Detect which cell encompasses the target text, then output its [x, y] center coordinate. 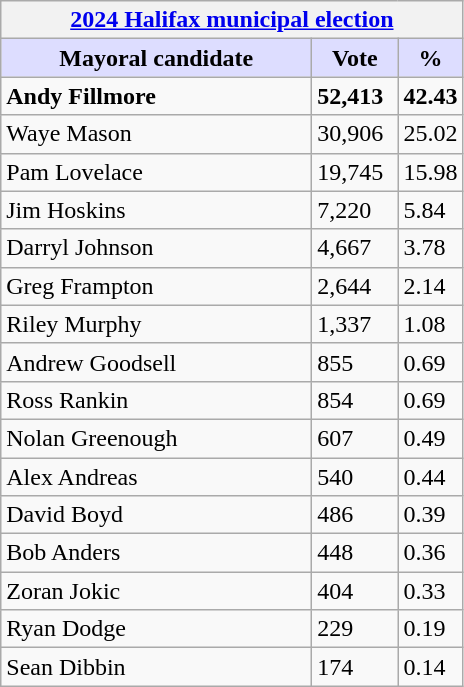
Alex Andreas [156, 477]
Jim Hoskins [156, 210]
540 [355, 477]
Waye Mason [156, 134]
2.14 [430, 286]
Mayoral candidate [156, 58]
7,220 [355, 210]
52,413 [355, 96]
448 [355, 553]
25.02 [430, 134]
Andrew Goodsell [156, 362]
0.49 [430, 438]
4,667 [355, 248]
3.78 [430, 248]
5.84 [430, 210]
Nolan Greenough [156, 438]
Sean Dibbin [156, 667]
Vote [355, 58]
David Boyd [156, 515]
Ross Rankin [156, 400]
0.39 [430, 515]
0.36 [430, 553]
Pam Lovelace [156, 172]
0.19 [430, 629]
1,337 [355, 324]
Darryl Johnson [156, 248]
0.33 [430, 591]
42.43 [430, 96]
15.98 [430, 172]
0.14 [430, 667]
229 [355, 629]
0.44 [430, 477]
Ryan Dodge [156, 629]
2,644 [355, 286]
Riley Murphy [156, 324]
855 [355, 362]
174 [355, 667]
404 [355, 591]
Zoran Jokic [156, 591]
Greg Frampton [156, 286]
Bob Anders [156, 553]
19,745 [355, 172]
% [430, 58]
486 [355, 515]
854 [355, 400]
2024 Halifax municipal election [232, 20]
30,906 [355, 134]
607 [355, 438]
Andy Fillmore [156, 96]
1.08 [430, 324]
